Pinpoint the cell where the given text exists, returning its (X, Y) midpoint coordinate. 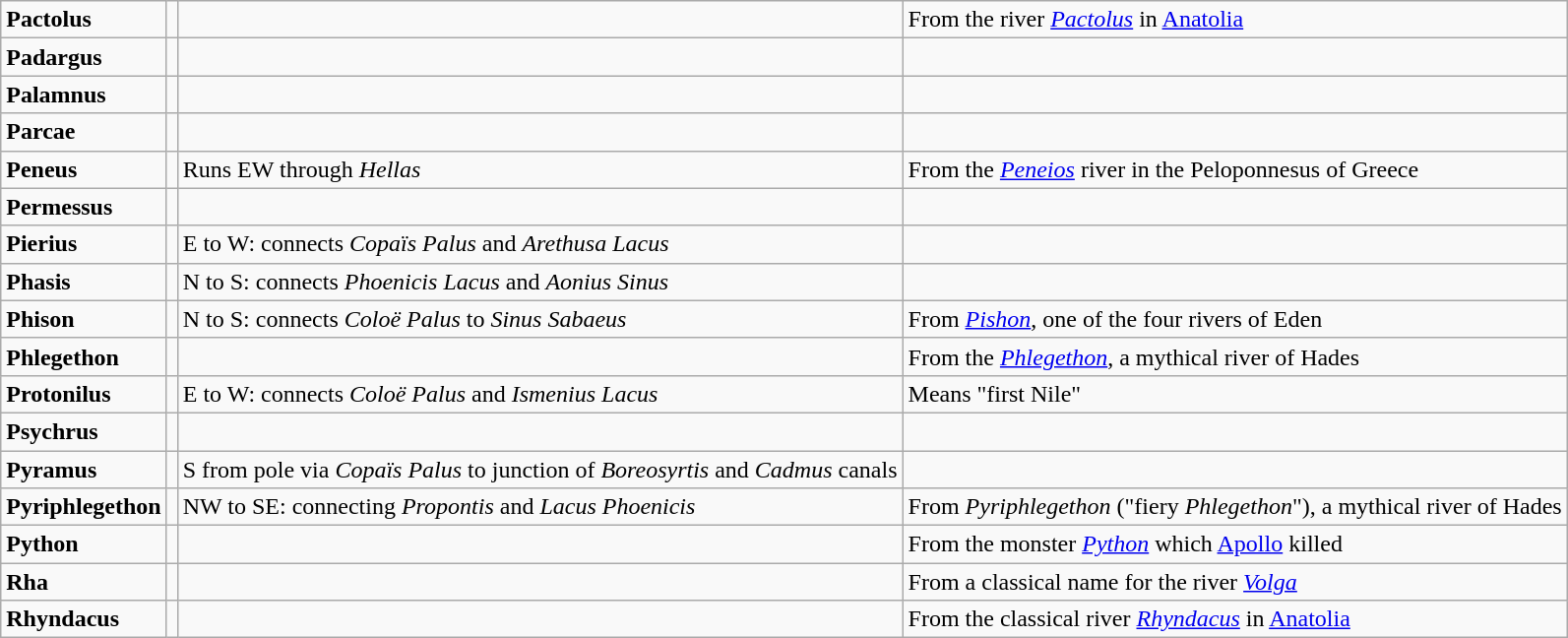
From the classical river Rhyndacus in Anatolia (1234, 619)
From the monster Python which Apollo killed (1234, 544)
Runs EW through Hellas (539, 169)
From the Peneios river in the Peloponnesus of Greece (1234, 169)
From Pyriphlegethon ("fiery Phlegethon"), a mythical river of Hades (1234, 507)
From the Phlegethon, a mythical river of Hades (1234, 356)
From the river Pactolus in Anatolia (1234, 20)
N to S: connects Coloë Palus to Sinus Sabaeus (539, 319)
From a classical name for the river Volga (1234, 582)
N to S: connects Phoenicis Lacus and Aonius Sinus (539, 282)
E to W: connects Coloë Palus and Ismenius Lacus (539, 394)
Pactolus (84, 20)
S from pole via Copaïs Palus to junction of Boreosyrtis and Cadmus canals (539, 470)
Phlegethon (84, 356)
Pyramus (84, 470)
NW to SE: connecting Propontis and Lacus Phoenicis (539, 507)
Python (84, 544)
Rha (84, 582)
Pyriphlegethon (84, 507)
From Pishon, one of the four rivers of Eden (1234, 319)
Peneus (84, 169)
Means "first Nile" (1234, 394)
Parcae (84, 132)
E to W: connects Copaïs Palus and Arethusa Lacus (539, 244)
Rhyndacus (84, 619)
Padargus (84, 57)
Psychrus (84, 431)
Permessus (84, 207)
Phison (84, 319)
Protonilus (84, 394)
Phasis (84, 282)
Palamnus (84, 95)
Pierius (84, 244)
